Detect which cell encompasses the target text, then output its (x, y) center coordinate. 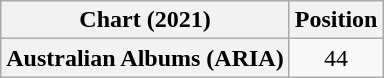
Australian Albums (ARIA) (145, 58)
44 (336, 58)
Chart (2021) (145, 20)
Position (336, 20)
